Determine the (x, y) coordinate at the center of the cell enclosing the given text.  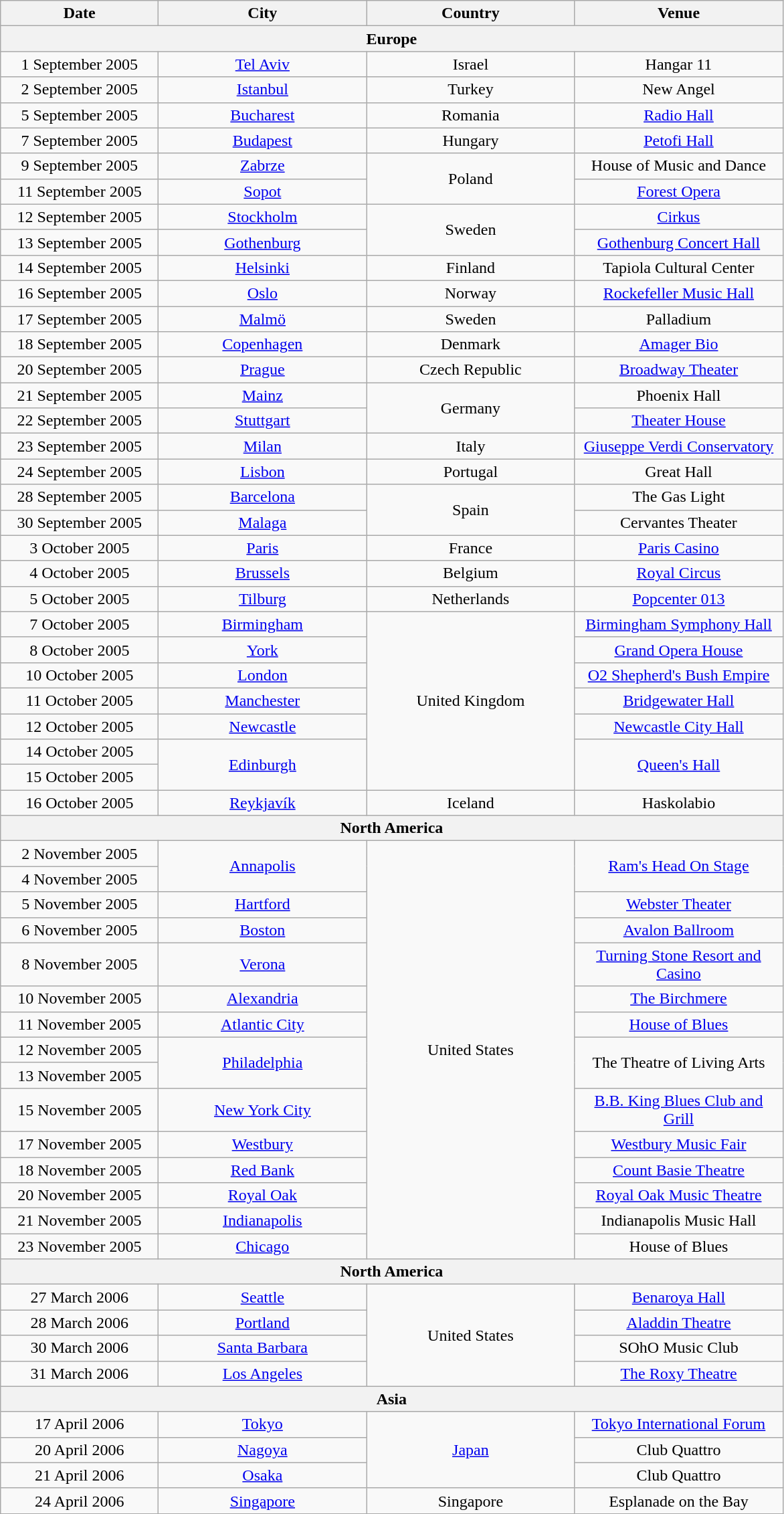
Europe (392, 39)
23 September 2005 (80, 446)
Italy (471, 446)
15 October 2005 (80, 777)
Gothenburg Concert Hall (678, 242)
Phoenix Hall (678, 395)
Paris Casino (678, 548)
24 April 2006 (80, 1501)
Osaka (262, 1475)
Country (471, 13)
18 September 2005 (80, 345)
Tokyo International Forum (678, 1424)
Tel Aviv (262, 64)
Westbury (262, 1144)
Malmö (262, 319)
Netherlands (471, 599)
Date (80, 13)
Newcastle City Hall (678, 726)
Petofi Hall (678, 140)
Edinburgh (262, 765)
Zabrze (262, 166)
18 November 2005 (80, 1170)
Bucharest (262, 115)
13 September 2005 (80, 242)
Webster Theater (678, 905)
The Theatre of Living Arts (678, 1062)
York (262, 650)
28 March 2006 (80, 1323)
16 September 2005 (80, 293)
Grand Opera House (678, 650)
Nagoya (262, 1450)
30 September 2005 (80, 523)
The Roxy Theatre (678, 1374)
Gothenburg (262, 242)
Reykjavík (262, 803)
Chicago (262, 1246)
Broadway Theater (678, 370)
Benaroya Hall (678, 1297)
O2 Shepherd's Bush Empire (678, 675)
New York City (262, 1109)
Oslo (262, 293)
United Kingdom (471, 700)
9 September 2005 (80, 166)
Forest Opera (678, 191)
22 September 2005 (80, 421)
3 October 2005 (80, 548)
Rockefeller Music Hall (678, 293)
12 November 2005 (80, 1050)
8 October 2005 (80, 650)
Copenhagen (262, 345)
France (471, 548)
Amager Bio (678, 345)
Seattle (262, 1297)
Cirkus (678, 217)
City (262, 13)
21 September 2005 (80, 395)
Japan (471, 1450)
31 March 2006 (80, 1374)
Romania (471, 115)
Giuseppe Verdi Conservatory (678, 446)
Alexandria (262, 999)
23 November 2005 (80, 1246)
Santa Barbara (262, 1348)
Haskolabio (678, 803)
Royal Circus (678, 573)
Prague (262, 370)
15 November 2005 (80, 1109)
12 October 2005 (80, 726)
Spain (471, 510)
5 September 2005 (80, 115)
Philadelphia (262, 1062)
The Gas Light (678, 497)
28 September 2005 (80, 497)
11 November 2005 (80, 1024)
20 April 2006 (80, 1450)
6 November 2005 (80, 930)
London (262, 675)
Radio Hall (678, 115)
5 November 2005 (80, 905)
Hangar 11 (678, 64)
Esplanade on the Bay (678, 1501)
Istanbul (262, 90)
7 September 2005 (80, 140)
5 October 2005 (80, 599)
Verona (262, 965)
11 October 2005 (80, 700)
SOhO Music Club (678, 1348)
Atlantic City (262, 1024)
10 October 2005 (80, 675)
Denmark (471, 345)
Royal Oak (262, 1196)
Birmingham (262, 624)
Hartford (262, 905)
7 October 2005 (80, 624)
Cervantes Theater (678, 523)
17 September 2005 (80, 319)
Israel (471, 64)
Portland (262, 1323)
Stockholm (262, 217)
Royal Oak Music Theatre (678, 1196)
21 April 2006 (80, 1475)
4 November 2005 (80, 879)
Belgium (471, 573)
Brussels (262, 573)
Newcastle (262, 726)
Westbury Music Fair (678, 1144)
16 October 2005 (80, 803)
Czech Republic (471, 370)
Los Angeles (262, 1374)
17 April 2006 (80, 1424)
Aladdin Theatre (678, 1323)
Iceland (471, 803)
2 September 2005 (80, 90)
Venue (678, 13)
Poland (471, 179)
House of Music and Dance (678, 166)
4 October 2005 (80, 573)
1 September 2005 (80, 64)
Stuttgart (262, 421)
12 September 2005 (80, 217)
20 September 2005 (80, 370)
Queen's Hall (678, 765)
Finland (471, 268)
Malaga (262, 523)
Annapolis (262, 866)
Paris (262, 548)
Lisbon (262, 472)
21 November 2005 (80, 1221)
Asia (392, 1399)
Indianapolis Music Hall (678, 1221)
11 September 2005 (80, 191)
Birmingham Symphony Hall (678, 624)
20 November 2005 (80, 1196)
Indianapolis (262, 1221)
Barcelona (262, 497)
Norway (471, 293)
Count Basie Theatre (678, 1170)
14 September 2005 (80, 268)
Bridgewater Hall (678, 700)
30 March 2006 (80, 1348)
Sopot (262, 191)
Popcenter 013 (678, 599)
Hungary (471, 140)
13 November 2005 (80, 1075)
17 November 2005 (80, 1144)
10 November 2005 (80, 999)
Ram's Head On Stage (678, 866)
Tokyo (262, 1424)
2 November 2005 (80, 854)
Avalon Ballroom (678, 930)
8 November 2005 (80, 965)
The Birchmere (678, 999)
Turkey (471, 90)
Great Hall (678, 472)
Tilburg (262, 599)
Theater House (678, 421)
Germany (471, 408)
Red Bank (262, 1170)
Helsinki (262, 268)
Milan (262, 446)
Tapiola Cultural Center (678, 268)
B.B. King Blues Club and Grill (678, 1109)
24 September 2005 (80, 472)
Boston (262, 930)
Turning Stone Resort and Casino (678, 965)
14 October 2005 (80, 752)
Manchester (262, 700)
Portugal (471, 472)
Palladium (678, 319)
New Angel (678, 90)
27 March 2006 (80, 1297)
Mainz (262, 395)
Budapest (262, 140)
